Search for the cell housing the specified text and yield its (x, y) center coordinate. 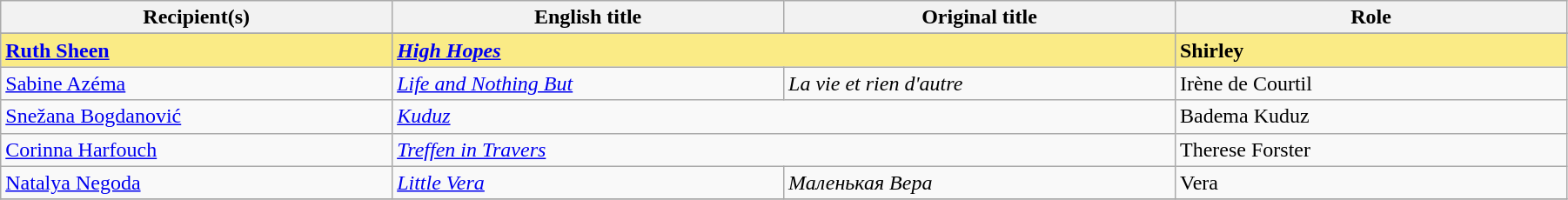
Snežana Bogdanović (197, 117)
Little Vera (588, 183)
Kuduz (784, 117)
Ruth Sheen (197, 50)
Recipient(s) (197, 17)
Sabine Azéma (197, 83)
Badema Kuduz (1370, 117)
Role (1370, 17)
English title (588, 17)
La vie et rien d'autre (980, 83)
Treffen in Travers (784, 150)
Irène de Courtil (1370, 83)
High Hopes (784, 50)
Natalya Negoda (197, 183)
Life and Nothing But (588, 83)
Маленькая Вера (980, 183)
Corinna Harfouch (197, 150)
Vera (1370, 183)
Therese Forster (1370, 150)
Shirley (1370, 50)
Original title (980, 17)
